Extract the [X, Y] coordinate from the center of the cell holding the provided text.  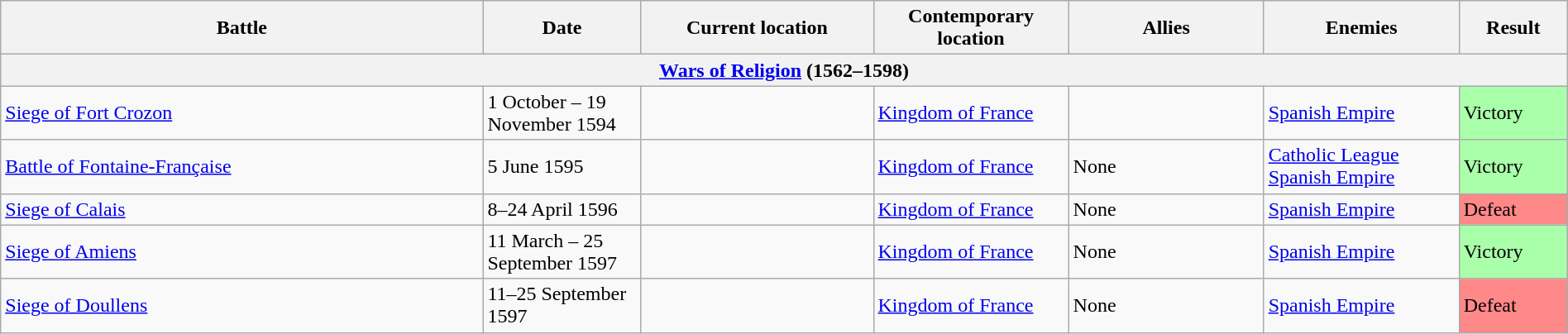
8–24 April 1596 [562, 209]
1 October – 19 November 1594 [562, 112]
Wars of Religion (1562–1598) [784, 70]
Siege of Fort Crozon [241, 112]
Siege of Doullens [241, 306]
Battle of Fontaine-Française [241, 167]
Current location [758, 28]
5 June 1595 [562, 167]
11 March – 25 September 1597 [562, 251]
Enemies [1361, 28]
Catholic League Spanish Empire [1361, 167]
Date [562, 28]
11–25 September 1597 [562, 306]
Contemporary location [971, 28]
Result [1513, 28]
Siege of Calais [241, 209]
Siege of Amiens [241, 251]
Allies [1166, 28]
Battle [241, 28]
